Search for the cell housing the specified text and yield its [x, y] center coordinate. 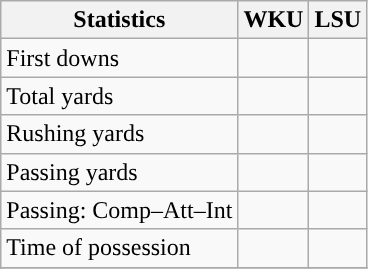
LSU [338, 20]
WKU [274, 20]
First downs [120, 58]
Total yards [120, 96]
Passing yards [120, 172]
Statistics [120, 20]
Time of possession [120, 248]
Rushing yards [120, 134]
Passing: Comp–Att–Int [120, 210]
